From the cell containing the given text, extract its center point as [x, y] coordinate. 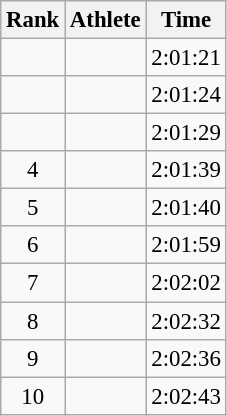
Athlete [106, 20]
9 [33, 358]
2:01:24 [186, 95]
2:01:21 [186, 58]
2:02:02 [186, 283]
7 [33, 283]
4 [33, 170]
2:02:36 [186, 358]
2:01:39 [186, 170]
Time [186, 20]
2:01:59 [186, 245]
2:01:29 [186, 133]
2:02:32 [186, 321]
5 [33, 208]
2:02:43 [186, 396]
6 [33, 245]
10 [33, 396]
2:01:40 [186, 208]
Rank [33, 20]
8 [33, 321]
